Capture the cell that displays the provided text and extract its [x, y] central coordinate. 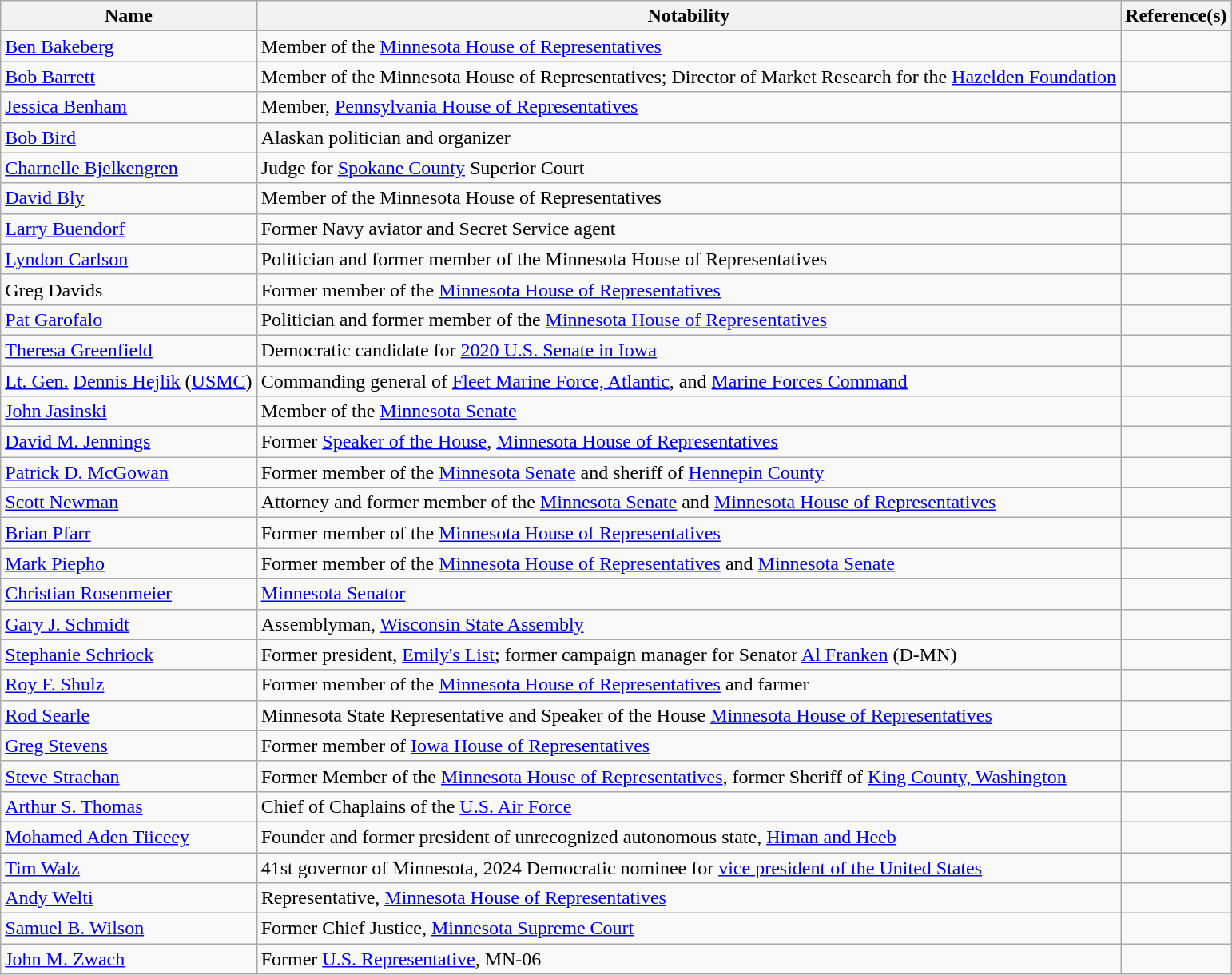
Member of the Minnesota House of Representatives; Director of Market Research for the Hazelden Foundation [689, 77]
Former Member of the Minnesota House of Representatives, former Sheriff of King County, Washington [689, 776]
Founder and former president of unrecognized autonomous state, Himan and Heeb [689, 837]
Rod Searle [129, 715]
Lyndon Carlson [129, 259]
Charnelle Bjelkengren [129, 168]
Mark Piepho [129, 563]
Former member of the Minnesota Senate and sheriff of Hennepin County [689, 472]
John M. Zwach [129, 959]
David Bly [129, 198]
Patrick D. McGowan [129, 472]
Former member of the Minnesota House of Representatives and Minnesota Senate [689, 563]
Andy Welti [129, 898]
Reference(s) [1176, 16]
Arthur S. Thomas [129, 806]
Former Chief Justice, Minnesota Supreme Court [689, 929]
Christian Rosenmeier [129, 594]
Theresa Greenfield [129, 350]
Commanding general of Fleet Marine Force, Atlantic, and Marine Forces Command [689, 381]
Greg Davids [129, 289]
Judge for Spokane County Superior Court [689, 168]
Stephanie Schriock [129, 655]
41st governor of Minnesota, 2024 Democratic nominee for vice president of the United States [689, 867]
Tim Walz [129, 867]
Minnesota State Representative and Speaker of the House Minnesota House of Representatives [689, 715]
Ben Bakeberg [129, 46]
Bob Bird [129, 137]
Democratic candidate for 2020 U.S. Senate in Iowa [689, 350]
Gary J. Schmidt [129, 624]
Member of the Minnesota Senate [689, 412]
Former member of the Minnesota House of Representatives and farmer [689, 685]
Bob Barrett [129, 77]
Notability [689, 16]
Larry Buendorf [129, 229]
Name [129, 16]
Member, Pennsylvania House of Representatives [689, 107]
Samuel B. Wilson [129, 929]
Former Speaker of the House, Minnesota House of Representatives [689, 442]
Greg Stevens [129, 746]
Brian Pfarr [129, 533]
Representative, Minnesota House of Representatives [689, 898]
Chief of Chaplains of the U.S. Air Force [689, 806]
Former president, Emily's List; former campaign manager for Senator Al Franken (D-MN) [689, 655]
Pat Garofalo [129, 320]
Minnesota Senator [689, 594]
Jessica Benham [129, 107]
Alaskan politician and organizer [689, 137]
David M. Jennings [129, 442]
Attorney and former member of the Minnesota Senate and Minnesota House of Representatives [689, 503]
Former U.S. Representative, MN-06 [689, 959]
Assemblyman, Wisconsin State Assembly [689, 624]
Lt. Gen. Dennis Hejlik (USMC) [129, 381]
Scott Newman [129, 503]
John Jasinski [129, 412]
Former Navy aviator and Secret Service agent [689, 229]
Roy F. Shulz [129, 685]
Former member of Iowa House of Representatives [689, 746]
Steve Strachan [129, 776]
Mohamed Aden Tiiceey [129, 837]
